Return the (x, y) coordinate for the center point of the cell that contains the specified text.  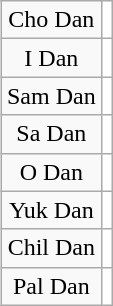
I Dan (51, 58)
Pal Dan (51, 286)
Sa Dan (51, 134)
Sam Dan (51, 96)
O Dan (51, 172)
Cho Dan (51, 20)
Yuk Dan (51, 210)
Chil Dan (51, 248)
